Scan for the cell matching the given text and deliver its (x, y) coordinate at center. 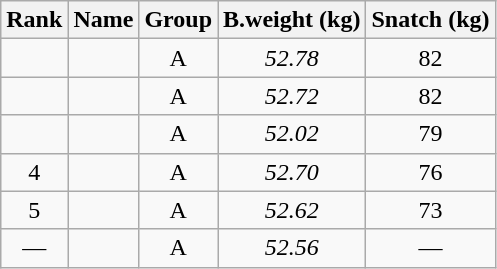
Snatch (kg) (430, 20)
76 (430, 172)
Group (178, 20)
52.72 (292, 96)
52.62 (292, 210)
Name (104, 20)
52.78 (292, 58)
73 (430, 210)
4 (34, 172)
B.weight (kg) (292, 20)
5 (34, 210)
52.56 (292, 248)
52.70 (292, 172)
79 (430, 134)
52.02 (292, 134)
Rank (34, 20)
